Return the [X, Y] coordinate for the center point of the cell that contains the specified text.  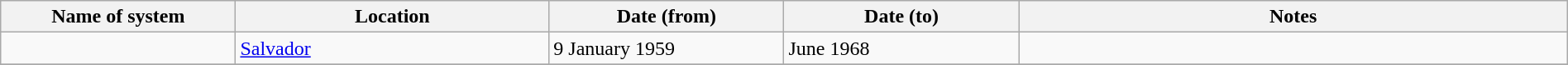
Name of system [118, 17]
June 1968 [901, 48]
Date (to) [901, 17]
Location [392, 17]
9 January 1959 [667, 48]
Date (from) [667, 17]
Salvador [392, 48]
Notes [1293, 17]
